Determine the (x, y) coordinate at the center of the cell enclosing the given text.  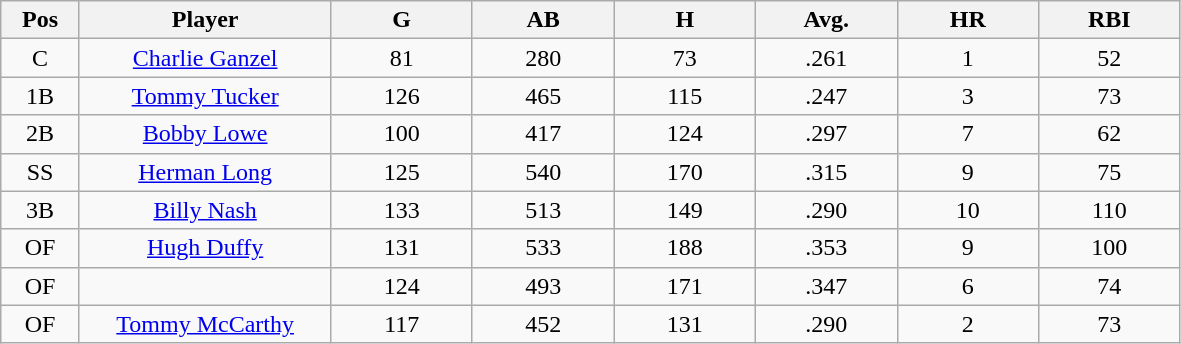
SS (40, 172)
Herman Long (205, 172)
3B (40, 210)
513 (543, 210)
C (40, 58)
Avg. (826, 20)
115 (685, 96)
171 (685, 286)
1B (40, 96)
125 (402, 172)
280 (543, 58)
Hugh Duffy (205, 248)
74 (1110, 286)
533 (543, 248)
62 (1110, 134)
110 (1110, 210)
81 (402, 58)
188 (685, 248)
170 (685, 172)
126 (402, 96)
117 (402, 324)
2 (968, 324)
AB (543, 20)
H (685, 20)
Pos (40, 20)
452 (543, 324)
.261 (826, 58)
Player (205, 20)
7 (968, 134)
HR (968, 20)
.247 (826, 96)
Tommy McCarthy (205, 324)
Tommy Tucker (205, 96)
465 (543, 96)
Bobby Lowe (205, 134)
.315 (826, 172)
3 (968, 96)
52 (1110, 58)
.347 (826, 286)
493 (543, 286)
Billy Nash (205, 210)
75 (1110, 172)
10 (968, 210)
.297 (826, 134)
1 (968, 58)
540 (543, 172)
2B (40, 134)
G (402, 20)
RBI (1110, 20)
6 (968, 286)
149 (685, 210)
133 (402, 210)
417 (543, 134)
.353 (826, 248)
Charlie Ganzel (205, 58)
